Locate the cell with the specified text and output its [x, y] center coordinate. 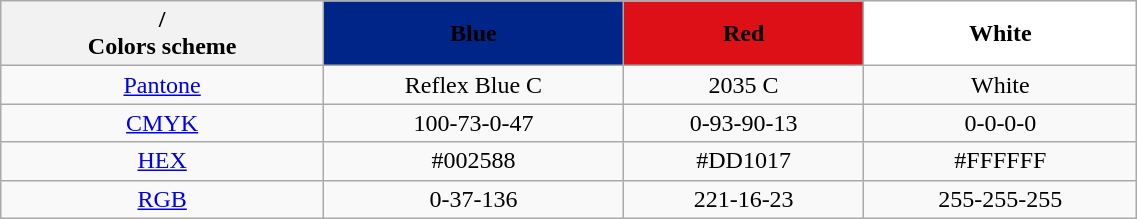
2035 C [744, 85]
HEX [162, 161]
/Colors scheme [162, 34]
Red [744, 34]
Blue [473, 34]
#FFFFFF [1000, 161]
RGB [162, 199]
Pantone [162, 85]
255-255-255 [1000, 199]
CMYK [162, 123]
#DD1017 [744, 161]
100-73-0-47 [473, 123]
0-0-0-0 [1000, 123]
0-93-90-13 [744, 123]
Reflex Blue C [473, 85]
221-16-23 [744, 199]
#002588 [473, 161]
0-37-136 [473, 199]
